Capture the cell that displays the provided text and extract its [X, Y] central coordinate. 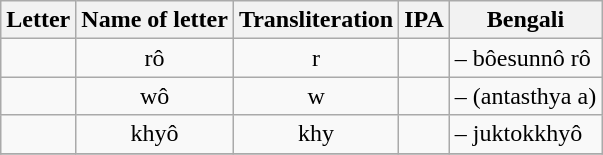
Transliteration [316, 20]
rô [155, 58]
Bengali [525, 20]
IPA [424, 20]
r [316, 58]
w [316, 96]
Letter [38, 20]
khyô [155, 134]
khy [316, 134]
– (antasthya a) [525, 96]
– juktokkhyô [525, 134]
Name of letter [155, 20]
– bôesunnô rô [525, 58]
wô [155, 96]
